Determine the (X, Y) coordinate at the center of the cell enclosing the given text.  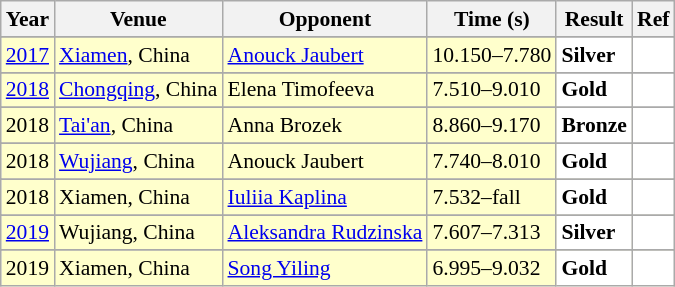
7.510–9.010 (492, 90)
Iuliia Kaplina (324, 197)
7.740–8.010 (492, 162)
Anna Brozek (324, 126)
6.995–9.032 (492, 269)
Result (594, 19)
Ref (653, 19)
Time (s) (492, 19)
Opponent (324, 19)
2017 (28, 55)
Year (28, 19)
Tai'an, China (138, 126)
8.860–9.170 (492, 126)
Aleksandra Rudzinska (324, 233)
Elena Timofeeva (324, 90)
Song Yiling (324, 269)
10.150–7.780 (492, 55)
Chongqing, China (138, 90)
7.532–fall (492, 197)
Venue (138, 19)
Bronze (594, 126)
7.607–7.313 (492, 233)
